Extract the (X, Y) coordinate from the center of the cell holding the provided text.  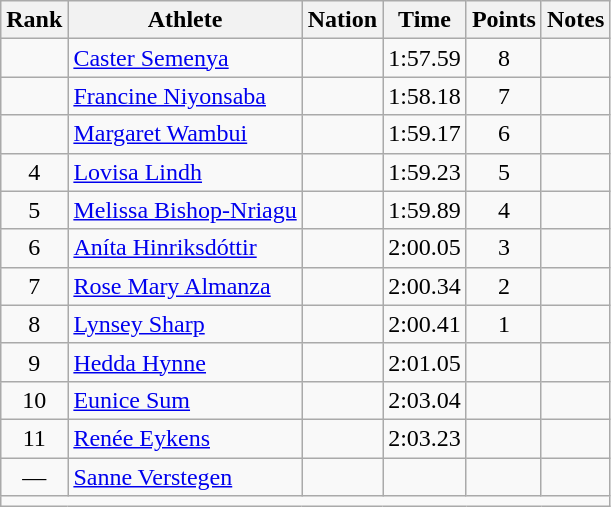
Lovisa Lindh (185, 172)
Athlete (185, 20)
2:03.04 (425, 400)
Eunice Sum (185, 400)
1 (504, 324)
Rank (34, 20)
1:59.17 (425, 134)
Hedda Hynne (185, 362)
11 (34, 438)
2:00.41 (425, 324)
Points (504, 20)
2:01.05 (425, 362)
9 (34, 362)
1:58.18 (425, 96)
1:59.23 (425, 172)
10 (34, 400)
2:00.34 (425, 286)
2:00.05 (425, 248)
Renée Eykens (185, 438)
Nation (342, 20)
Aníta Hinriksdóttir (185, 248)
2:03.23 (425, 438)
Lynsey Sharp (185, 324)
3 (504, 248)
Rose Mary Almanza (185, 286)
1:59.89 (425, 210)
1:57.59 (425, 58)
2 (504, 286)
Notes (575, 20)
Margaret Wambui (185, 134)
— (34, 477)
Melissa Bishop-Nriagu (185, 210)
Caster Semenya (185, 58)
Time (425, 20)
Francine Niyonsaba (185, 96)
Sanne Verstegen (185, 477)
